Scan for the cell matching the given text and deliver its (x, y) coordinate at center. 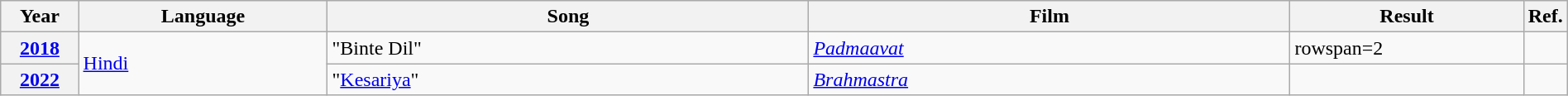
Hindi (203, 64)
2022 (40, 79)
Ref. (1545, 17)
Result (1407, 17)
"Kesariya" (568, 79)
Padmaavat (1049, 48)
Film (1049, 17)
"Binte Dil" (568, 48)
Language (203, 17)
Song (568, 17)
Brahmastra (1049, 79)
Year (40, 17)
2018 (40, 48)
rowspan=2 (1407, 48)
